For the text-containing cell, return its midpoint in [x, y] coordinate format. 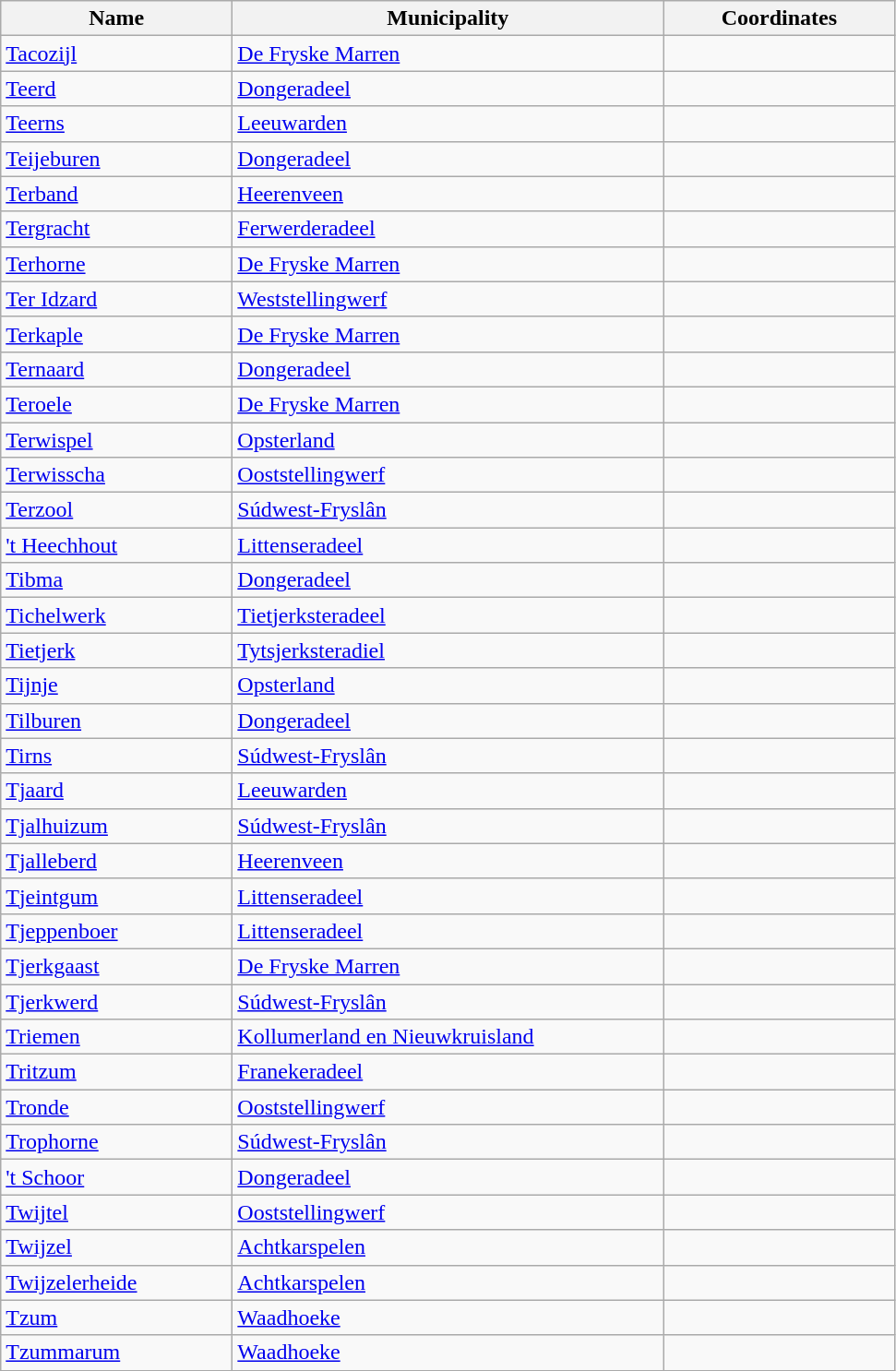
Coordinates [779, 18]
Twijzel [116, 1247]
't Schoor [116, 1177]
Tacozijl [116, 54]
Tirns [116, 756]
Tijnje [116, 685]
Franekeradeel [448, 1072]
Trophorne [116, 1142]
Ter Idzard [116, 299]
Terwispel [116, 440]
Twijzelerheide [116, 1282]
Tjerkgaast [116, 966]
Teerns [116, 124]
Tjaard [116, 791]
Tilburen [116, 721]
Tietjerk [116, 650]
Teerd [116, 89]
't Heechhout [116, 545]
Tjalhuizum [116, 826]
Tergracht [116, 229]
Terband [116, 194]
Tritzum [116, 1072]
Tjeppenboer [116, 931]
Tzum [116, 1317]
Kollumerland en Nieuwkruisland [448, 1037]
Ternaard [116, 369]
Tichelwerk [116, 615]
Tjerkwerd [116, 1001]
Name [116, 18]
Teijeburen [116, 159]
Tjalleberd [116, 861]
Terhorne [116, 264]
Tronde [116, 1107]
Terkaple [116, 334]
Terwisscha [116, 475]
Twijtel [116, 1212]
Tietjerksteradeel [448, 615]
Weststellingwerf [448, 299]
Terzool [116, 510]
Triemen [116, 1037]
Teroele [116, 404]
Tytsjerksteradiel [448, 650]
Municipality [448, 18]
Ferwerderadeel [448, 229]
Tibma [116, 580]
Tzummarum [116, 1353]
Tjeintgum [116, 896]
